From the cell containing the given text, extract its center point as (X, Y) coordinate. 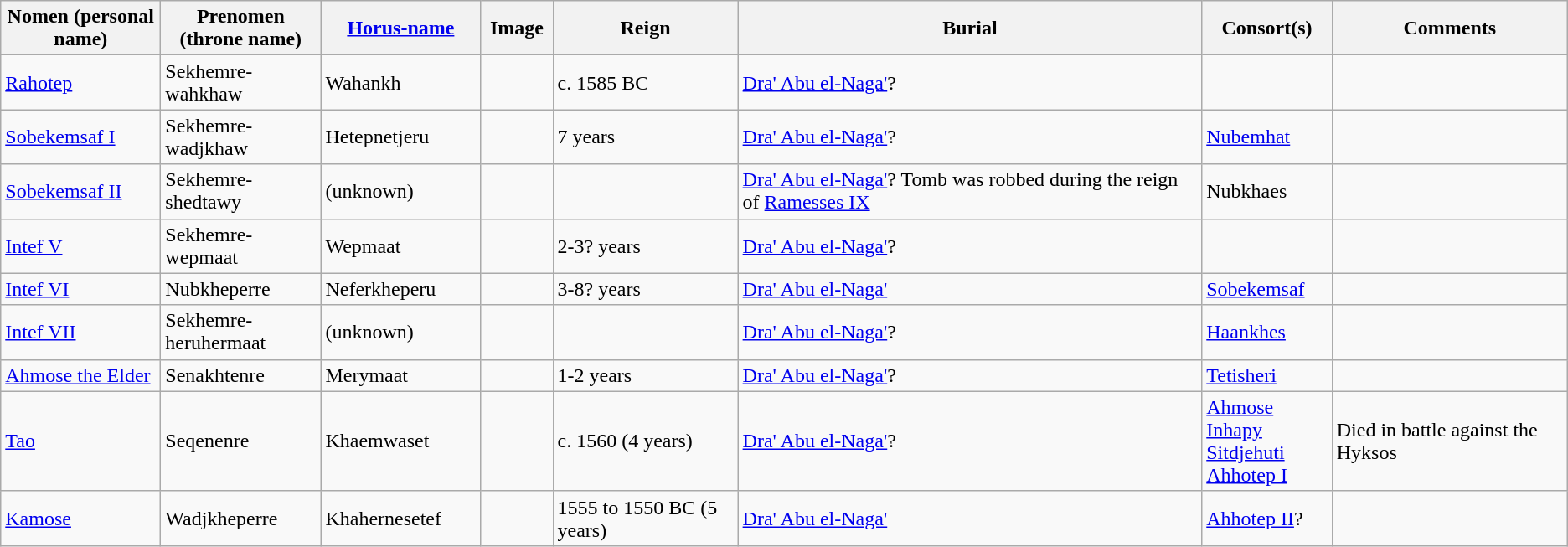
Comments (1449, 28)
Wepmaat (400, 246)
Sobekemsaf I (80, 137)
Ahhotep II? (1267, 518)
2-3? years (645, 246)
Sekhemre-heruhermaat (241, 332)
Sekhemre-wahkhaw (241, 82)
Nubemhat (1267, 137)
Prenomen (throne name) (241, 28)
Senakhtenre (241, 375)
c. 1585 BC (645, 82)
Seqenenre (241, 441)
Rahotep (80, 82)
Horus-name (400, 28)
Intef VII (80, 332)
Sobekemsaf (1267, 289)
Haankhes (1267, 332)
Burial (970, 28)
Intef VI (80, 289)
7 years (645, 137)
Tetisheri (1267, 375)
Kamose (80, 518)
Image (517, 28)
Nubkheperre (241, 289)
Consort(s) (1267, 28)
3-8? years (645, 289)
Sobekemsaf II (80, 191)
Wahankh (400, 82)
Tao (80, 441)
Hetepnetjeru (400, 137)
Intef V (80, 246)
Dra' Abu el-Naga'? Tomb was robbed during the reign of Ramesses IX (970, 191)
Khahernesetef (400, 518)
Sekhemre-wepmaat (241, 246)
1-2 years (645, 375)
Ahmose the Elder (80, 375)
c. 1560 (4 years) (645, 441)
Nomen (personal name) (80, 28)
Merymaat (400, 375)
Nubkhaes (1267, 191)
Sekhemre-shedtawy (241, 191)
Wadjkheperre (241, 518)
Sekhemre-wadjkhaw (241, 137)
Died in battle against the Hyksos (1449, 441)
Ahmose Inhapy Sitdjehuti Ahhotep I (1267, 441)
Khaemwaset (400, 441)
Reign (645, 28)
Neferkheperu (400, 289)
1555 to 1550 BC (5 years) (645, 518)
